Search for the cell housing the specified text and yield its [x, y] center coordinate. 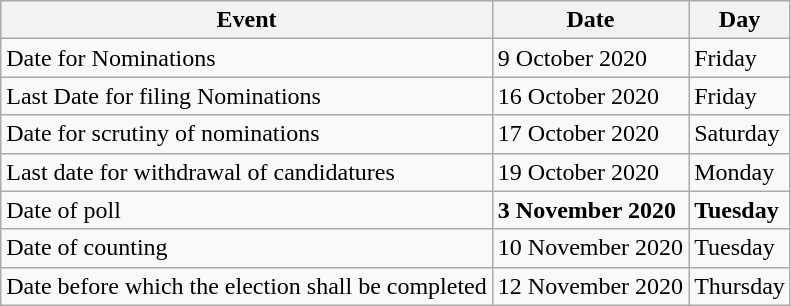
Date of counting [247, 248]
Date for scrutiny of nominations [247, 134]
Last date for withdrawal of candidatures [247, 172]
Last Date for filing Nominations [247, 96]
3 November 2020 [590, 210]
Thursday [740, 286]
10 November 2020 [590, 248]
17 October 2020 [590, 134]
16 October 2020 [590, 96]
19 October 2020 [590, 172]
Date for Nominations [247, 58]
Day [740, 20]
9 October 2020 [590, 58]
Monday [740, 172]
Date of poll [247, 210]
Date before which the election shall be completed [247, 286]
Event [247, 20]
Date [590, 20]
Saturday [740, 134]
12 November 2020 [590, 286]
